Identify which cell holds the provided text, then report its [X, Y] central coordinate. 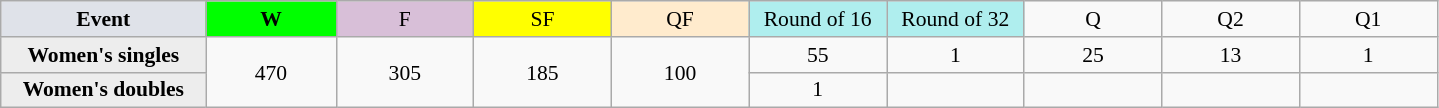
Q2 [1231, 19]
F [405, 19]
Round of 32 [955, 19]
25 [1093, 55]
Event [104, 19]
Round of 16 [818, 19]
185 [543, 72]
Women's doubles [104, 90]
W [271, 19]
Q [1093, 19]
QF [680, 19]
Q1 [1368, 19]
305 [405, 72]
470 [271, 72]
Women's singles [104, 55]
100 [680, 72]
55 [818, 55]
SF [543, 19]
13 [1231, 55]
